Scan for the cell matching the given text and deliver its [x, y] coordinate at center. 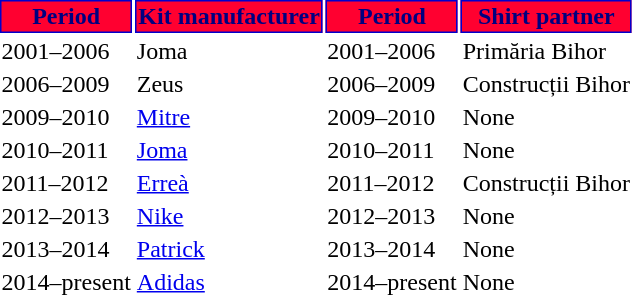
Patrick [229, 249]
Nike [229, 216]
Mitre [229, 117]
Shirt partner [546, 16]
Primăria Bihor [546, 51]
Kit manufacturer [229, 16]
Zeus [229, 84]
Erreà [229, 183]
